Output the (x, y) coordinate of the center of the cell containing the given text.  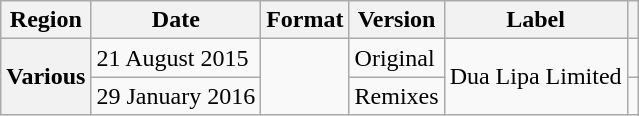
29 January 2016 (176, 96)
Remixes (396, 96)
Various (46, 77)
Dua Lipa Limited (536, 77)
Format (305, 20)
Label (536, 20)
Region (46, 20)
Version (396, 20)
Date (176, 20)
Original (396, 58)
21 August 2015 (176, 58)
